Pinpoint the cell where the given text exists, returning its (X, Y) midpoint coordinate. 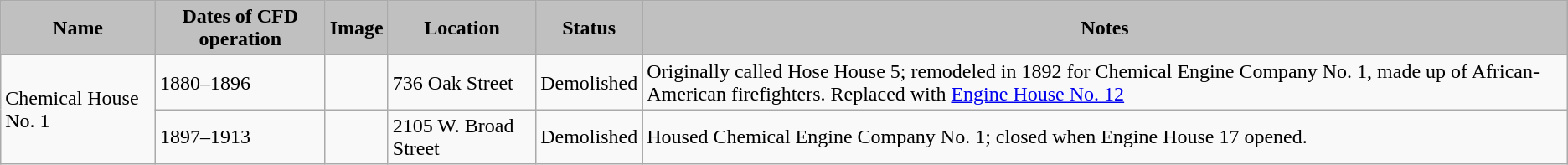
736 Oak Street (462, 82)
Housed Chemical Engine Company No. 1; closed when Engine House 17 opened. (1106, 137)
Dates of CFD operation (240, 28)
Name (79, 28)
Chemical House No. 1 (79, 110)
1880–1896 (240, 82)
2105 W. Broad Street (462, 137)
Status (590, 28)
Image (357, 28)
Notes (1106, 28)
Location (462, 28)
1897–1913 (240, 137)
